Return (X, Y) of the center of cell containing provided text 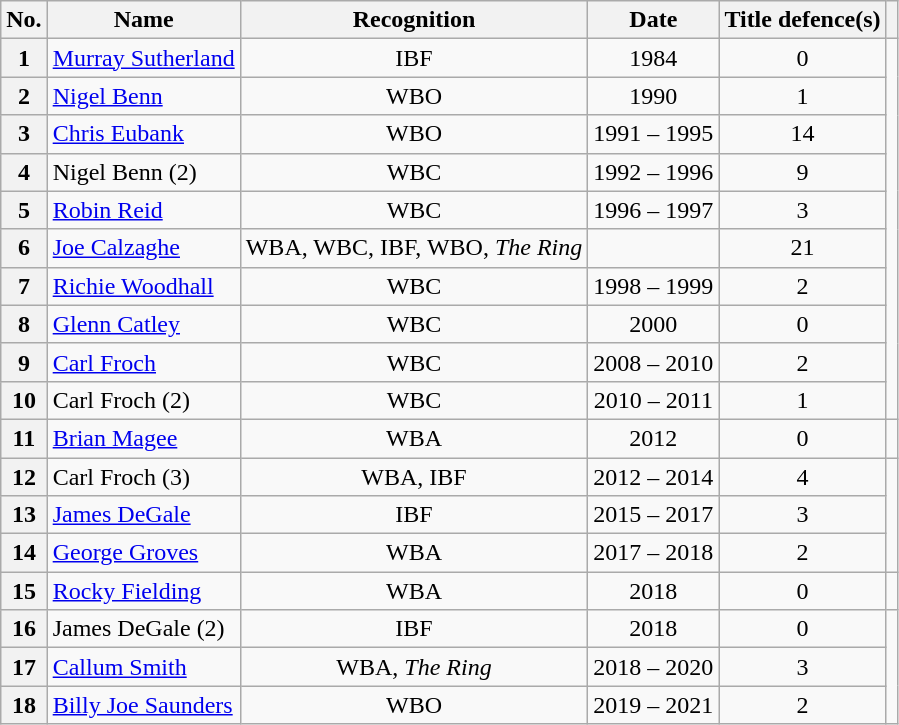
1990 (654, 96)
WBA, IBF (414, 477)
12 (24, 477)
10 (24, 400)
WBA, The Ring (414, 667)
Billy Joe Saunders (144, 705)
2019 – 2021 (654, 705)
No. (24, 20)
8 (24, 324)
1996 – 1997 (654, 210)
Date (654, 20)
2010 – 2011 (654, 400)
11 (24, 438)
16 (24, 629)
Carl Froch (144, 362)
Rocky Fielding (144, 591)
Carl Froch (2) (144, 400)
Chris Eubank (144, 134)
7 (24, 286)
21 (802, 248)
6 (24, 248)
Murray Sutherland (144, 58)
Richie Woodhall (144, 286)
1984 (654, 58)
James DeGale (144, 515)
2012 – 2014 (654, 477)
2015 – 2017 (654, 515)
15 (24, 591)
2012 (654, 438)
1992 – 1996 (654, 172)
Joe Calzaghe (144, 248)
1991 – 1995 (654, 134)
2000 (654, 324)
James DeGale (2) (144, 629)
WBA, WBC, IBF, WBO, The Ring (414, 248)
Brian Magee (144, 438)
18 (24, 705)
5 (24, 210)
Glenn Catley (144, 324)
2017 – 2018 (654, 553)
Recognition (414, 20)
Robin Reid (144, 210)
Nigel Benn (144, 96)
2008 – 2010 (654, 362)
Callum Smith (144, 667)
17 (24, 667)
Nigel Benn (2) (144, 172)
1998 – 1999 (654, 286)
Title defence(s) (802, 20)
13 (24, 515)
Name (144, 20)
2018 – 2020 (654, 667)
George Groves (144, 553)
Carl Froch (3) (144, 477)
